Determine the (X, Y) coordinate at the center of the cell enclosing the given text.  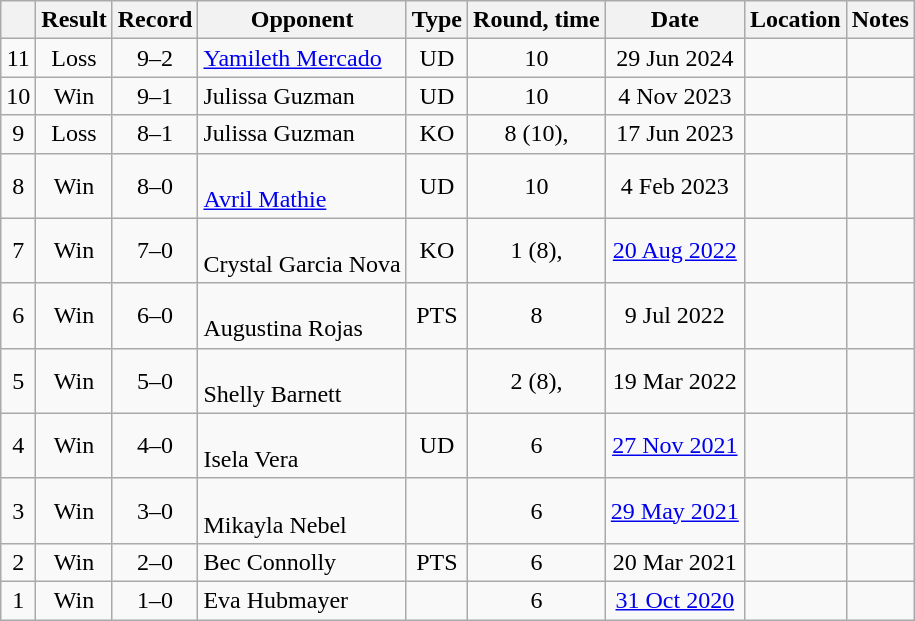
19 Mar 2022 (674, 380)
2–0 (155, 562)
Yamileth Mercado (302, 58)
3–0 (155, 510)
1–0 (155, 600)
Type (436, 20)
6–0 (155, 316)
9 (18, 134)
1 (8), (537, 250)
Notes (880, 20)
3 (18, 510)
11 (18, 58)
Location (795, 20)
4 Nov 2023 (674, 96)
Eva Hubmayer (302, 600)
29 Jun 2024 (674, 58)
Isela Vera (302, 446)
9–1 (155, 96)
4 Feb 2023 (674, 186)
31 Oct 2020 (674, 600)
Crystal Garcia Nova (302, 250)
2 (8), (537, 380)
Augustina Rojas (302, 316)
20 Mar 2021 (674, 562)
29 May 2021 (674, 510)
5 (18, 380)
Bec Connolly (302, 562)
Opponent (302, 20)
7 (18, 250)
Date (674, 20)
Shelly Barnett (302, 380)
Result (74, 20)
4–0 (155, 446)
8 (10), (537, 134)
4 (18, 446)
7–0 (155, 250)
Avril Mathie (302, 186)
2 (18, 562)
8–0 (155, 186)
5–0 (155, 380)
Round, time (537, 20)
Mikayla Nebel (302, 510)
8–1 (155, 134)
Record (155, 20)
1 (18, 600)
20 Aug 2022 (674, 250)
9–2 (155, 58)
27 Nov 2021 (674, 446)
9 Jul 2022 (674, 316)
17 Jun 2023 (674, 134)
